Scan for the cell matching the given text and deliver its (x, y) coordinate at center. 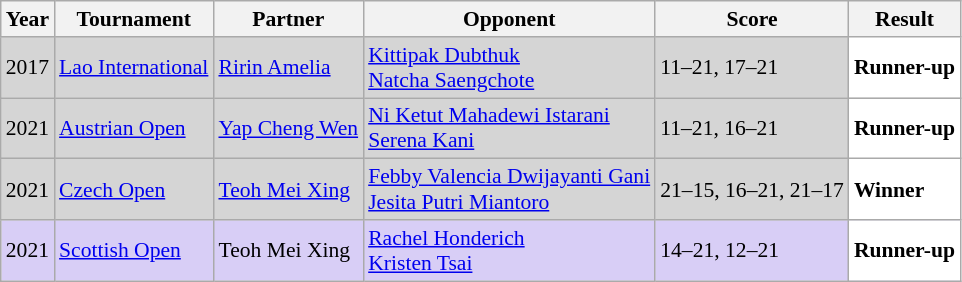
14–21, 12–21 (752, 250)
Austrian Open (134, 128)
Score (752, 19)
11–21, 17–21 (752, 68)
Tournament (134, 19)
Febby Valencia Dwijayanti Gani Jesita Putri Miantoro (509, 190)
Kittipak Dubthuk Natcha Saengchote (509, 68)
11–21, 16–21 (752, 128)
Scottish Open (134, 250)
2017 (28, 68)
Opponent (509, 19)
21–15, 16–21, 21–17 (752, 190)
Czech Open (134, 190)
Ni Ketut Mahadewi Istarani Serena Kani (509, 128)
Lao International (134, 68)
Result (904, 19)
Rachel Honderich Kristen Tsai (509, 250)
Winner (904, 190)
Ririn Amelia (288, 68)
Yap Cheng Wen (288, 128)
Year (28, 19)
Partner (288, 19)
